Scan for the cell matching the given text and deliver its [X, Y] coordinate at center. 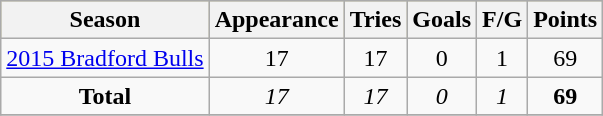
Tries [376, 20]
F/G [502, 20]
Appearance [276, 20]
Total [105, 96]
Goals [442, 20]
Season [105, 20]
Points [566, 20]
2015 Bradford Bulls [105, 58]
